Locate the cell with the specified text and output its (x, y) center coordinate. 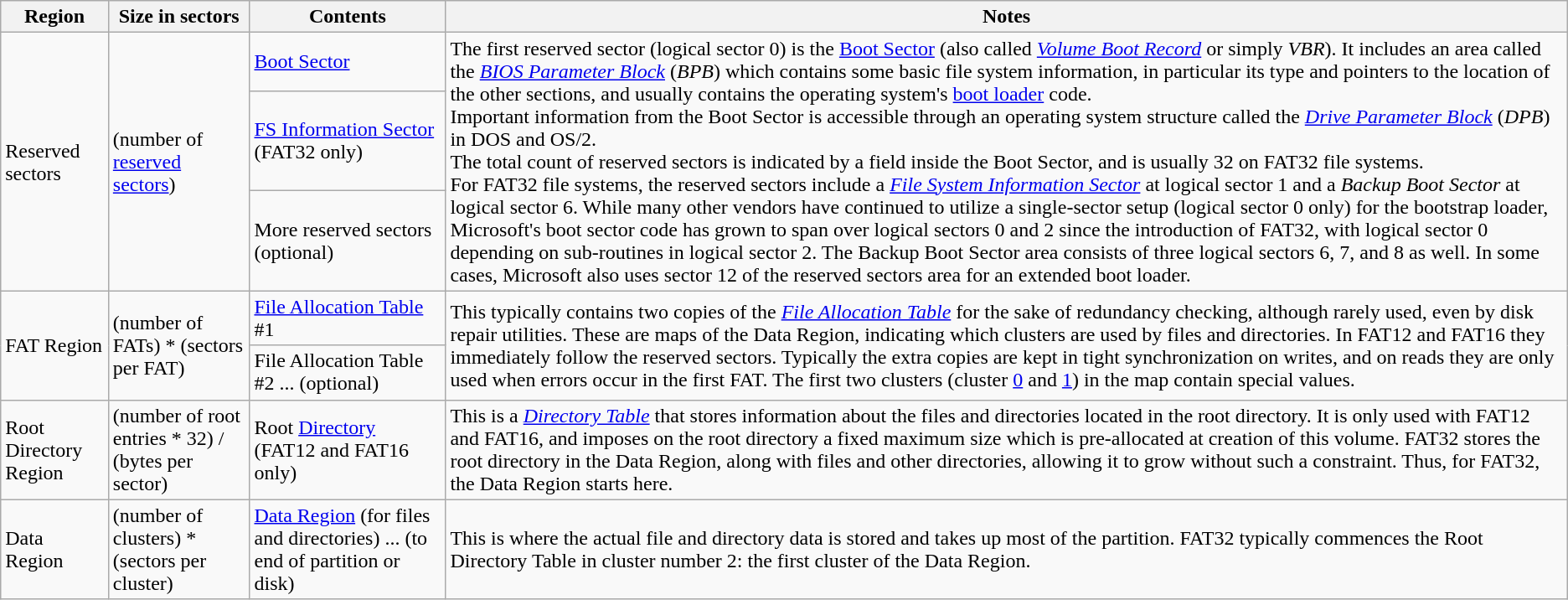
FAT Region (55, 345)
File Allocation Table #1 (348, 318)
Reserved sectors (55, 162)
Data Region (for files and directories) ... (to end of partition or disk) (348, 550)
Contents (348, 17)
(number of clusters) * (sectors per cluster) (179, 550)
(number of FATs) * (sectors per FAT) (179, 345)
Region (55, 17)
Root Directory Region (55, 449)
(number of reserved sectors) (179, 162)
More reserved sectors (optional) (348, 241)
Boot Sector (348, 62)
File Allocation Table #2 ... (optional) (348, 372)
(number of root entries * 32) / (bytes per sector) (179, 449)
Notes (1007, 17)
FS Information Sector (FAT32 only) (348, 141)
Data Region (55, 550)
Root Directory (FAT12 and FAT16 only) (348, 449)
Size in sectors (179, 17)
